Capture the cell that displays the provided text and extract its [X, Y] central coordinate. 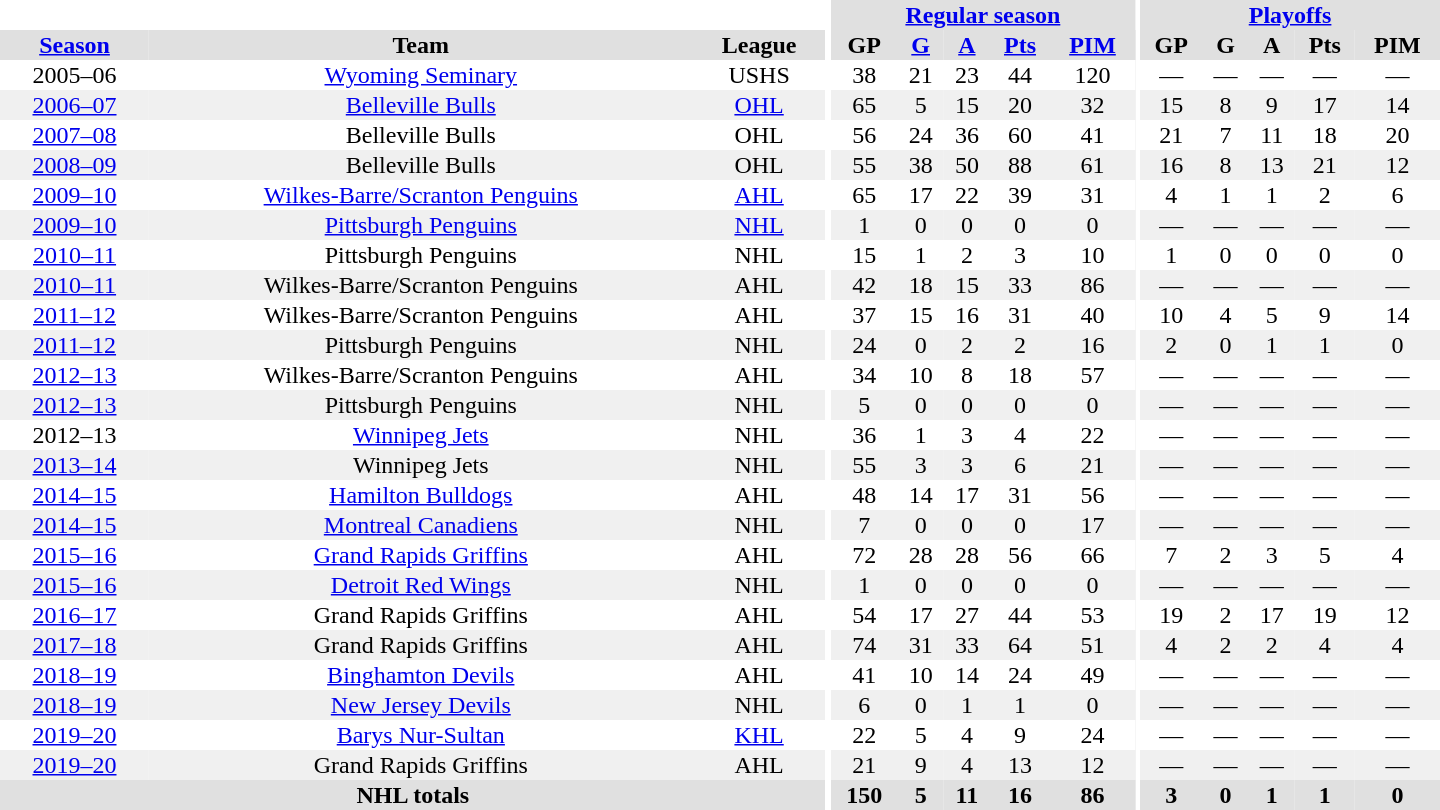
37 [864, 315]
Wyoming Seminary [421, 75]
Binghamton Devils [421, 675]
39 [1020, 195]
34 [864, 375]
Playoffs [1290, 15]
48 [864, 495]
72 [864, 555]
51 [1092, 645]
49 [1092, 675]
NHL totals [413, 795]
Regular season [983, 15]
74 [864, 645]
64 [1020, 645]
50 [967, 165]
USHS [760, 75]
53 [1092, 615]
60 [1020, 135]
2008–09 [74, 165]
2013–14 [74, 465]
23 [967, 75]
Hamilton Bulldogs [421, 495]
Montreal Canadiens [421, 525]
61 [1092, 165]
Barys Nur-Sultan [421, 735]
88 [1020, 165]
2005–06 [74, 75]
57 [1092, 375]
120 [1092, 75]
40 [1092, 315]
Team [421, 45]
150 [864, 795]
42 [864, 285]
KHL [760, 735]
32 [1092, 105]
2016–17 [74, 615]
Season [74, 45]
Detroit Red Wings [421, 585]
66 [1092, 555]
2017–18 [74, 645]
League [760, 45]
2006–07 [74, 105]
54 [864, 615]
27 [967, 615]
2007–08 [74, 135]
New Jersey Devils [421, 705]
